Locate the cell with the specified text and output its [x, y] center coordinate. 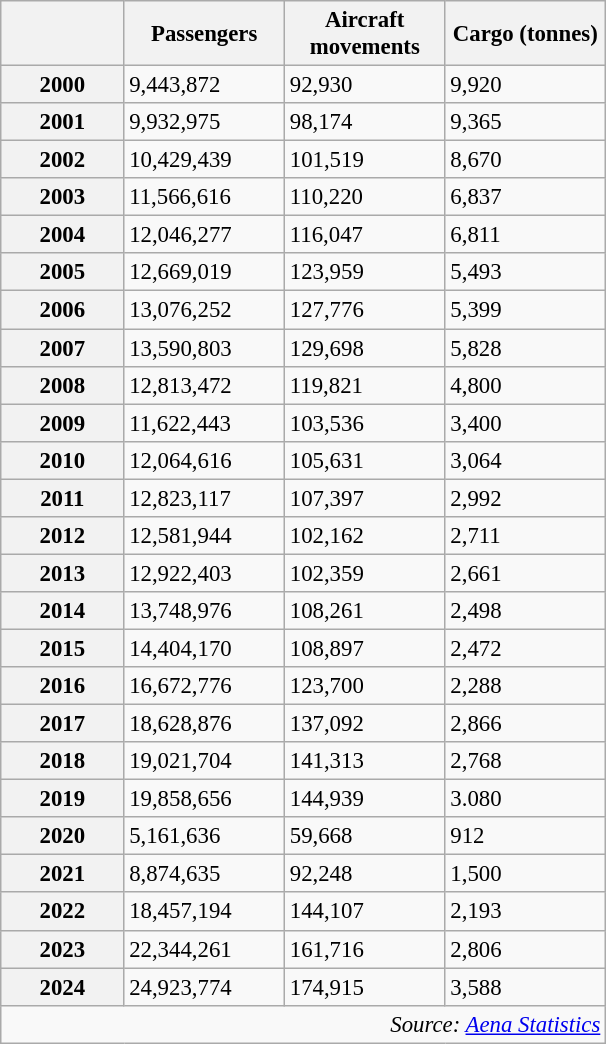
9,443,872 [204, 85]
2,768 [526, 761]
2003 [62, 197]
2018 [62, 761]
116,047 [364, 235]
102,359 [364, 573]
2,806 [526, 949]
2002 [62, 160]
2012 [62, 536]
2001 [62, 122]
9,932,975 [204, 122]
2022 [62, 912]
5,828 [526, 348]
912 [526, 836]
174,915 [364, 987]
101,519 [364, 160]
Aircraft movements [364, 34]
2013 [62, 573]
19,021,704 [204, 761]
12,064,616 [204, 460]
127,776 [364, 310]
11,566,616 [204, 197]
2005 [62, 273]
110,220 [364, 197]
2010 [62, 460]
11,622,443 [204, 423]
3.080 [526, 799]
9,365 [526, 122]
16,672,776 [204, 686]
12,581,944 [204, 536]
12,922,403 [204, 573]
1,500 [526, 874]
3,064 [526, 460]
12,669,019 [204, 273]
144,939 [364, 799]
2007 [62, 348]
10,429,439 [204, 160]
6,837 [526, 197]
92,248 [364, 874]
2,866 [526, 724]
6,811 [526, 235]
2,193 [526, 912]
13,748,976 [204, 611]
Cargo (tonnes) [526, 34]
59,668 [364, 836]
107,397 [364, 498]
2004 [62, 235]
108,261 [364, 611]
2000 [62, 85]
24,923,774 [204, 987]
12,823,117 [204, 498]
2009 [62, 423]
2,661 [526, 573]
2,288 [526, 686]
3,400 [526, 423]
103,536 [364, 423]
8,670 [526, 160]
2019 [62, 799]
2,498 [526, 611]
18,628,876 [204, 724]
2011 [62, 498]
5,161,636 [204, 836]
2006 [62, 310]
14,404,170 [204, 648]
3,588 [526, 987]
105,631 [364, 460]
137,092 [364, 724]
2,992 [526, 498]
98,174 [364, 122]
2021 [62, 874]
5,493 [526, 273]
2,472 [526, 648]
141,313 [364, 761]
2017 [62, 724]
8,874,635 [204, 874]
4,800 [526, 385]
123,700 [364, 686]
2020 [62, 836]
161,716 [364, 949]
129,698 [364, 348]
2024 [62, 987]
22,344,261 [204, 949]
2015 [62, 648]
123,959 [364, 273]
Passengers [204, 34]
2,711 [526, 536]
12,813,472 [204, 385]
13,076,252 [204, 310]
Source: Aena Statistics [304, 1024]
144,107 [364, 912]
13,590,803 [204, 348]
2023 [62, 949]
12,046,277 [204, 235]
2016 [62, 686]
9,920 [526, 85]
108,897 [364, 648]
19,858,656 [204, 799]
102,162 [364, 536]
2014 [62, 611]
5,399 [526, 310]
92,930 [364, 85]
2008 [62, 385]
18,457,194 [204, 912]
119,821 [364, 385]
